Scan for the cell matching the given text and deliver its (x, y) coordinate at center. 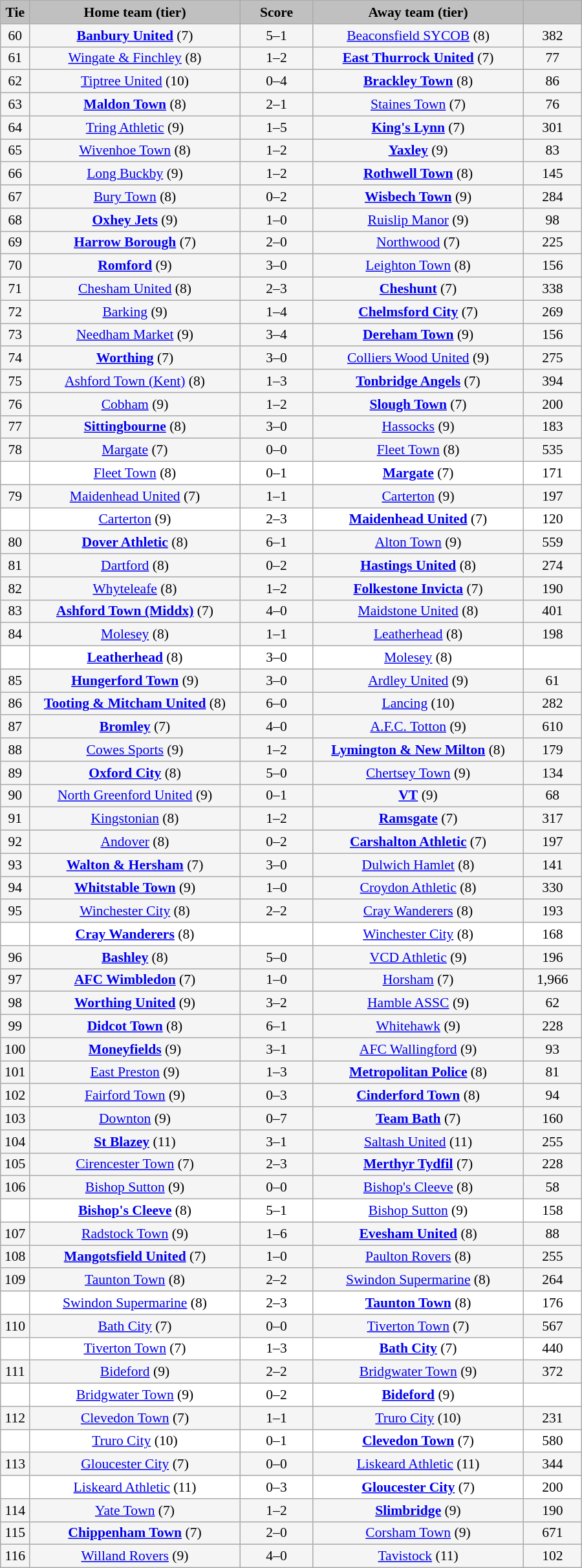
231 (552, 1418)
Hungerford Town (9) (135, 681)
Tie (16, 12)
Sittingbourne (8) (135, 427)
Moneyfields (9) (135, 1049)
Bashley (8) (135, 957)
Paulton Rovers (8) (418, 1257)
Whitstable Town (9) (135, 888)
Score (276, 12)
183 (552, 427)
King's Lynn (7) (418, 127)
East Thurrock United (7) (418, 58)
AFC Wallingford (9) (418, 1049)
71 (16, 289)
Cirencester Town (7) (135, 1164)
Tavistock (11) (418, 1556)
114 (16, 1510)
Metropolitan Police (8) (418, 1073)
96 (16, 957)
Ashford Town (Middx) (7) (135, 611)
Walton & Hersham (7) (135, 865)
105 (16, 1164)
111 (16, 1372)
Chertsey Town (9) (418, 773)
Fairford Town (9) (135, 1096)
Slough Town (7) (418, 404)
A.F.C. Totton (9) (418, 727)
104 (16, 1142)
Chippenham Town (7) (135, 1533)
65 (16, 151)
3–4 (276, 335)
Merthyr Tydfil (7) (418, 1164)
225 (552, 243)
Northwood (7) (418, 243)
116 (16, 1556)
St Blazey (11) (135, 1142)
440 (552, 1349)
171 (552, 474)
Hastings United (8) (418, 565)
284 (552, 197)
91 (16, 819)
Lymington & New Milton (8) (418, 750)
120 (552, 519)
Whyteleafe (8) (135, 589)
Cowes Sports (9) (135, 750)
VCD Athletic (9) (418, 957)
Hassocks (9) (418, 427)
176 (552, 1303)
3–2 (276, 1003)
99 (16, 1027)
Home team (tier) (135, 12)
Downton (9) (135, 1118)
78 (16, 450)
Tooting & Mitcham United (8) (135, 704)
179 (552, 750)
Yate Town (7) (135, 1510)
Alton Town (9) (418, 543)
Barking (9) (135, 312)
Cheshunt (7) (418, 289)
74 (16, 358)
Lancing (10) (418, 704)
103 (16, 1118)
193 (552, 911)
330 (552, 888)
282 (552, 704)
Chesham United (8) (135, 289)
Wivenhoe Town (8) (135, 151)
Mangotsfield United (7) (135, 1257)
559 (552, 543)
196 (552, 957)
1–4 (276, 312)
0–4 (276, 82)
North Greenford United (9) (135, 796)
Romford (9) (135, 266)
Yaxley (9) (418, 151)
0–7 (276, 1118)
Cinderford Town (8) (418, 1096)
Wisbech Town (9) (418, 197)
Hamble ASSC (9) (418, 1003)
106 (16, 1188)
107 (16, 1234)
264 (552, 1280)
Dover Athletic (8) (135, 543)
Ashford Town (Kent) (8) (135, 381)
Rothwell Town (8) (418, 174)
317 (552, 819)
64 (16, 127)
338 (552, 289)
Worthing United (9) (135, 1003)
Staines Town (7) (418, 105)
Colliers Wood United (9) (418, 358)
382 (552, 36)
Bury Town (8) (135, 197)
Cobham (9) (135, 404)
Wingate & Finchley (8) (135, 58)
89 (16, 773)
Corsham Town (9) (418, 1533)
Oxhey Jets (9) (135, 220)
60 (16, 36)
Ardley United (9) (418, 681)
6–0 (276, 704)
610 (552, 727)
168 (552, 934)
158 (552, 1211)
Dulwich Hamlet (8) (418, 865)
Harrow Borough (7) (135, 243)
Radstock Town (9) (135, 1234)
Croydon Athletic (8) (418, 888)
97 (16, 980)
671 (552, 1533)
109 (16, 1280)
115 (16, 1533)
63 (16, 105)
145 (552, 174)
Tonbridge Angels (7) (418, 381)
1–6 (276, 1234)
394 (552, 381)
372 (552, 1372)
275 (552, 358)
274 (552, 565)
72 (16, 312)
95 (16, 911)
75 (16, 381)
Tiptree United (10) (135, 82)
87 (16, 727)
Away team (tier) (418, 12)
Saltash United (11) (418, 1142)
70 (16, 266)
269 (552, 312)
Worthing (7) (135, 358)
80 (16, 543)
VT (9) (418, 796)
Chelmsford City (7) (418, 312)
Ramsgate (7) (418, 819)
Beaconsfield SYCOB (8) (418, 36)
East Preston (9) (135, 1073)
Leighton Town (8) (418, 266)
1–5 (276, 127)
535 (552, 450)
82 (16, 589)
Whitehawk (9) (418, 1027)
90 (16, 796)
113 (16, 1465)
110 (16, 1326)
101 (16, 1073)
Oxford City (8) (135, 773)
66 (16, 174)
Didcot Town (8) (135, 1027)
73 (16, 335)
Slimbridge (9) (418, 1510)
401 (552, 611)
Carshalton Athletic (7) (418, 842)
Willand Rovers (9) (135, 1556)
Brackley Town (8) (418, 82)
1,966 (552, 980)
Andover (8) (135, 842)
84 (16, 635)
AFC Wimbledon (7) (135, 980)
Needham Market (9) (135, 335)
100 (16, 1049)
344 (552, 1465)
160 (552, 1118)
Maldon Town (8) (135, 105)
92 (16, 842)
Kingstonian (8) (135, 819)
58 (552, 1188)
Folkestone Invicta (7) (418, 589)
69 (16, 243)
567 (552, 1326)
Bromley (7) (135, 727)
Tring Athletic (9) (135, 127)
Dereham Town (9) (418, 335)
580 (552, 1441)
79 (16, 496)
108 (16, 1257)
67 (16, 197)
85 (16, 681)
2–1 (276, 105)
112 (16, 1418)
Banbury United (7) (135, 36)
Maidstone United (8) (418, 611)
Team Bath (7) (418, 1118)
134 (552, 773)
Dartford (8) (135, 565)
Ruislip Manor (9) (418, 220)
Long Buckby (9) (135, 174)
Horsham (7) (418, 980)
Evesham United (8) (418, 1234)
198 (552, 635)
141 (552, 865)
301 (552, 127)
